Detect which cell encompasses the target text, then output its [X, Y] center coordinate. 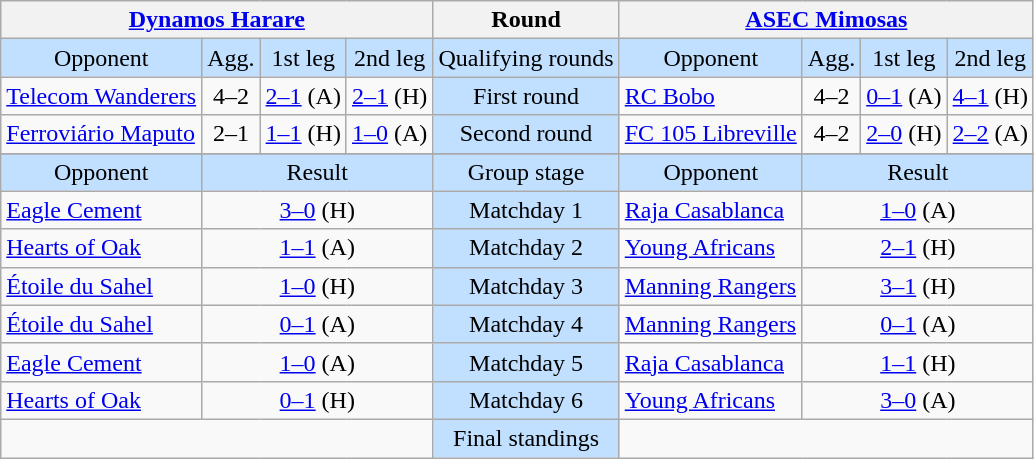
Telecom Wanderers [102, 96]
RC Bobo [710, 96]
Matchday 3 [526, 286]
2–1 [231, 134]
Matchday 2 [526, 248]
2–1 (A) [303, 96]
Matchday 1 [526, 210]
FC 105 Libreville [710, 134]
Matchday 5 [526, 362]
2–0 (H) [904, 134]
3–0 (H) [318, 210]
1–1 (A) [318, 248]
Second round [526, 134]
First round [526, 96]
2–2 (A) [990, 134]
Round [526, 20]
Qualifying rounds [526, 58]
Final standings [526, 438]
Ferroviário Maputo [102, 134]
3–1 (H) [918, 286]
4–1 (H) [990, 96]
Matchday 6 [526, 400]
1–0 (H) [318, 286]
3–0 (A) [918, 400]
Group stage [526, 172]
0–1 (H) [318, 400]
ASEC Mimosas [826, 20]
Dynamos Harare [217, 20]
Matchday 4 [526, 324]
